Return the (x, y) coordinate for the center point of the cell that contains the specified text.  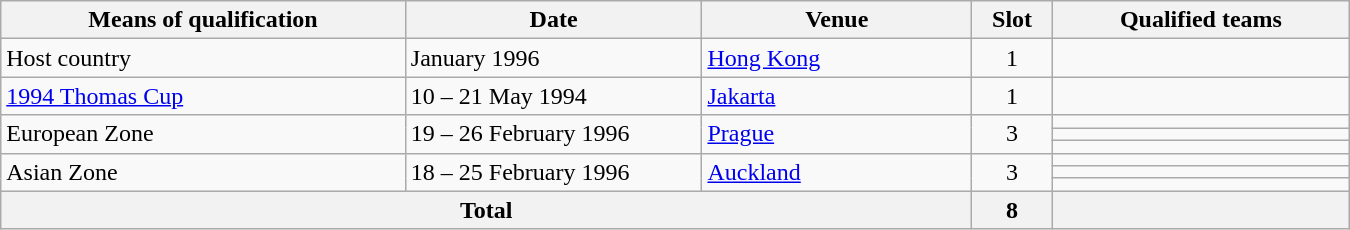
Jakarta (837, 96)
Date (554, 20)
1994 Thomas Cup (204, 96)
January 1996 (554, 58)
Prague (837, 134)
Venue (837, 20)
Auckland (837, 172)
Total (486, 210)
Asian Zone (204, 172)
European Zone (204, 134)
19 – 26 February 1996 (554, 134)
Hong Kong (837, 58)
10 – 21 May 1994 (554, 96)
Host country (204, 58)
18 – 25 February 1996 (554, 172)
Slot (1012, 20)
Qualified teams (1202, 20)
Means of qualification (204, 20)
8 (1012, 210)
